Determine the [x, y] coordinate at the center of the cell enclosing the given text.  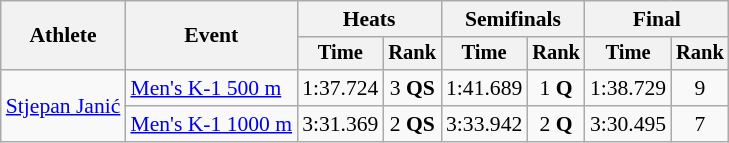
Final [657, 19]
7 [700, 124]
2 Q [556, 124]
1 Q [556, 88]
Stjepan Janić [64, 106]
Heats [369, 19]
3:31.369 [340, 124]
Men's K-1 500 m [211, 88]
1:41.689 [484, 88]
3 QS [412, 88]
2 QS [412, 124]
3:33.942 [484, 124]
Athlete [64, 36]
Semifinals [513, 19]
Men's K-1 1000 m [211, 124]
1:38.729 [628, 88]
9 [700, 88]
3:30.495 [628, 124]
Event [211, 36]
1:37.724 [340, 88]
